Detect which cell encompasses the target text, then output its [X, Y] center coordinate. 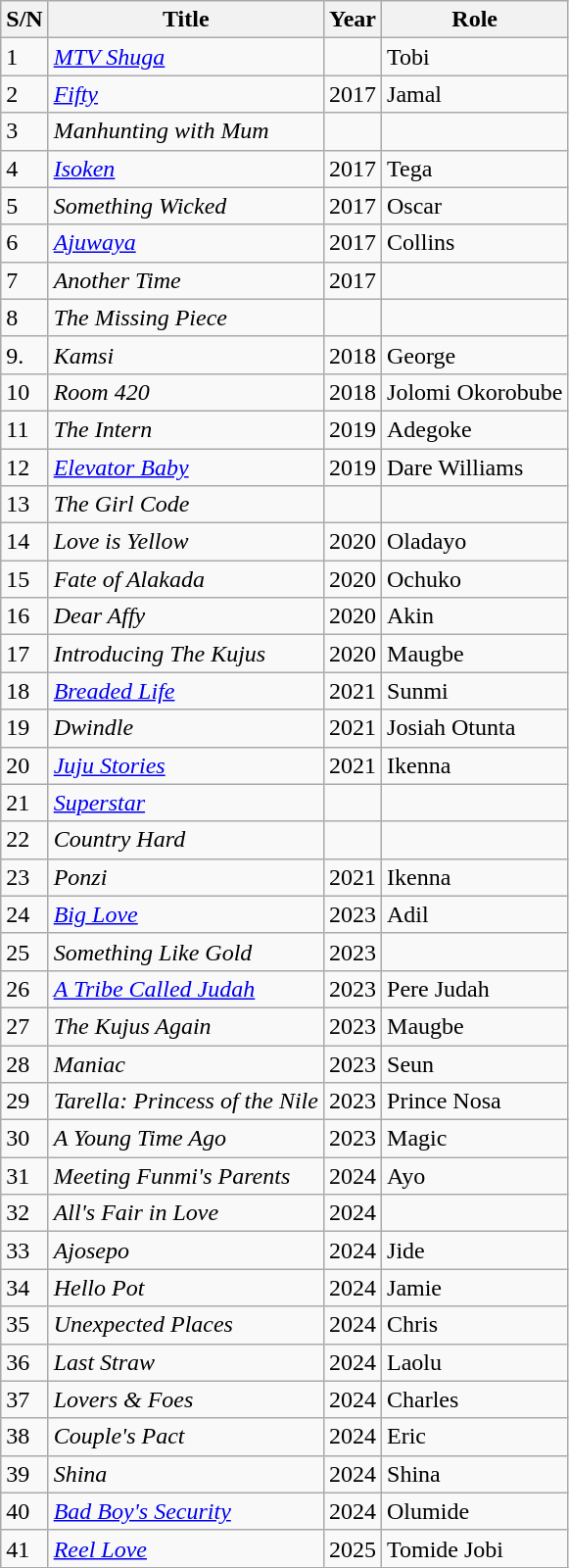
Josiah Otunta [475, 728]
38 [24, 1437]
Dwindle [186, 728]
7 [24, 280]
Magic [475, 1139]
Introducing The Kujus [186, 654]
18 [24, 691]
The Intern [186, 429]
Oscar [475, 206]
Elevator Baby [186, 467]
Love is Yellow [186, 542]
Room 420 [186, 392]
Country Hard [186, 840]
Jide [475, 1250]
Role [475, 20]
Adegoke [475, 429]
Superstar [186, 803]
Reel Love [186, 1548]
Oladayo [475, 542]
The Girl Code [186, 505]
30 [24, 1139]
28 [24, 1063]
23 [24, 877]
A Tribe Called Judah [186, 989]
Jolomi Okorobube [475, 392]
21 [24, 803]
Sunmi [475, 691]
8 [24, 318]
36 [24, 1362]
Tarella: Princess of the Nile [186, 1102]
10 [24, 392]
Adil [475, 914]
26 [24, 989]
33 [24, 1250]
5 [24, 206]
Manhunting with Mum [186, 131]
27 [24, 1026]
The Kujus Again [186, 1026]
2025 [353, 1548]
34 [24, 1288]
15 [24, 579]
Hello Pot [186, 1288]
Unexpected Places [186, 1325]
Ajuwaya [186, 243]
19 [24, 728]
3 [24, 131]
Something Like Gold [186, 952]
Ochuko [475, 579]
MTV Shuga [186, 57]
Juju Stories [186, 765]
Couple's Pact [186, 1437]
Dare Williams [475, 467]
Title [186, 20]
Meeting Funmi's Parents [186, 1176]
Lovers & Foes [186, 1399]
Jamal [475, 94]
29 [24, 1102]
The Missing Piece [186, 318]
S/N [24, 20]
31 [24, 1176]
Prince Nosa [475, 1102]
Another Time [186, 280]
20 [24, 765]
Bad Boy's Security [186, 1511]
Isoken [186, 169]
Akin [475, 616]
Pere Judah [475, 989]
Something Wicked [186, 206]
11 [24, 429]
Year [353, 20]
Breaded Life [186, 691]
40 [24, 1511]
Last Straw [186, 1362]
6 [24, 243]
39 [24, 1474]
9. [24, 355]
41 [24, 1548]
22 [24, 840]
37 [24, 1399]
Tomide Jobi [475, 1548]
Olumide [475, 1511]
Fifty [186, 94]
Tega [475, 169]
Laolu [475, 1362]
A Young Time Ago [186, 1139]
12 [24, 467]
25 [24, 952]
Maniac [186, 1063]
1 [24, 57]
16 [24, 616]
Ajosepo [186, 1250]
Big Love [186, 914]
Dear Affy [186, 616]
Collins [475, 243]
All's Fair in Love [186, 1213]
13 [24, 505]
4 [24, 169]
17 [24, 654]
Chris [475, 1325]
14 [24, 542]
24 [24, 914]
2 [24, 94]
Charles [475, 1399]
Seun [475, 1063]
Jamie [475, 1288]
George [475, 355]
Ayo [475, 1176]
Kamsi [186, 355]
35 [24, 1325]
Tobi [475, 57]
Fate of Alakada [186, 579]
Ponzi [186, 877]
32 [24, 1213]
Eric [475, 1437]
